For the text-containing cell, return its midpoint in (X, Y) coordinate format. 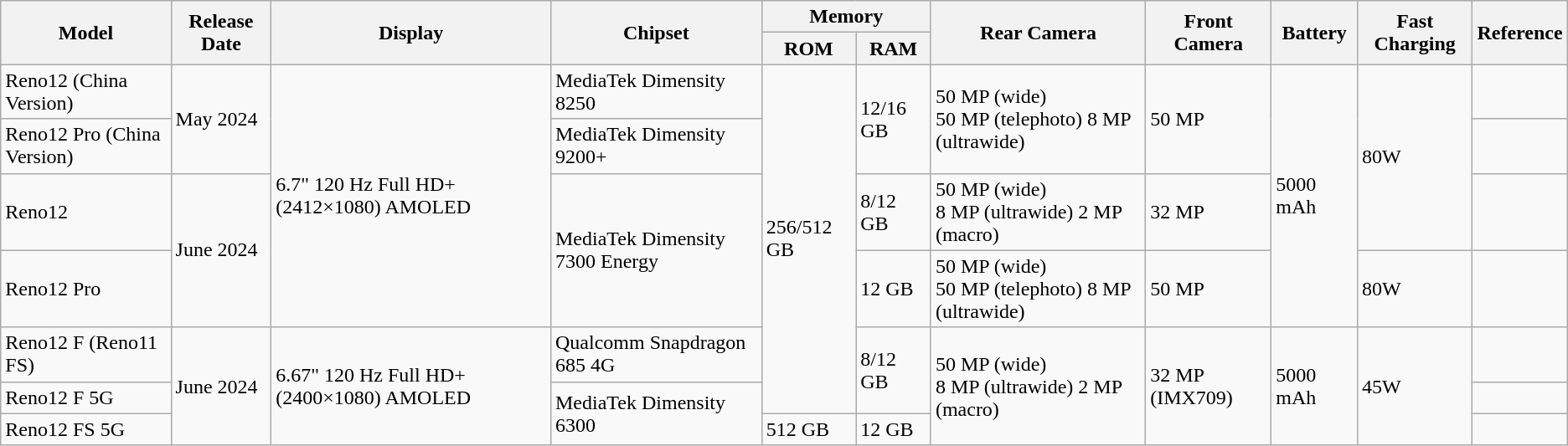
Front Camera (1209, 33)
Qualcomm Snapdragon 685 4G (656, 355)
Memory (846, 17)
ROM (809, 49)
Display (411, 33)
MediaTek Dimensity 7300 Energy (656, 250)
Reno12 (China Version) (85, 92)
Battery (1315, 33)
Reno12 Pro (85, 289)
May 2024 (221, 119)
Reno12 (85, 212)
256/512 GB (809, 239)
Chipset (656, 33)
12/16 GB (894, 119)
45W (1414, 387)
32 MP (IMX709) (1209, 387)
MediaTek Dimensity 9200+ (656, 146)
32 MP (1209, 212)
MediaTek Dimensity 6300 (656, 413)
Fast Charging (1414, 33)
Release Date (221, 33)
Rear Camera (1038, 33)
RAM (894, 49)
Reference (1519, 33)
6.67" 120 Hz Full HD+ (2400×1080) AMOLED (411, 387)
512 GB (809, 429)
Model (85, 33)
MediaTek Dimensity 8250 (656, 92)
Reno12 F 5G (85, 397)
Reno12 FS 5G (85, 429)
Reno12 Pro (China Version) (85, 146)
6.7" 120 Hz Full HD+ (2412×1080) AMOLED (411, 196)
Reno12 F (Reno11 FS) (85, 355)
